Return (X, Y) of the center of cell containing provided text 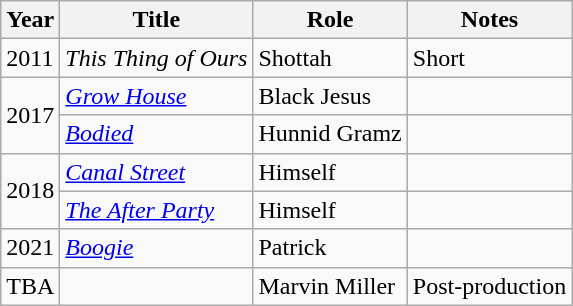
Grow House (156, 96)
Patrick (330, 248)
Short (489, 58)
2017 (30, 115)
Canal Street (156, 172)
The After Party (156, 210)
Marvin Miller (330, 286)
2018 (30, 191)
Year (30, 20)
2011 (30, 58)
Hunnid Gramz (330, 134)
Bodied (156, 134)
TBA (30, 286)
Post-production (489, 286)
Notes (489, 20)
This Thing of Ours (156, 58)
Title (156, 20)
Boogie (156, 248)
Shottah (330, 58)
2021 (30, 248)
Role (330, 20)
Black Jesus (330, 96)
